Output the (X, Y) coordinate of the center of the cell containing the given text.  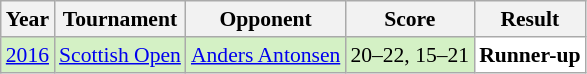
20–22, 15–21 (410, 55)
Tournament (120, 19)
Anders Antonsen (266, 55)
Opponent (266, 19)
Scottish Open (120, 55)
Runner-up (530, 55)
Result (530, 19)
Year (28, 19)
2016 (28, 55)
Score (410, 19)
